Determine the (X, Y) coordinate at the center of the cell enclosing the given text.  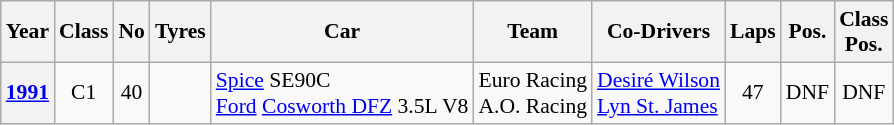
C1 (84, 92)
40 (132, 92)
47 (753, 92)
Year (28, 32)
Class (84, 32)
Pos. (808, 32)
Desiré Wilson Lyn St. James (658, 92)
Car (342, 32)
Tyres (180, 32)
Team (532, 32)
ClassPos. (864, 32)
Laps (753, 32)
Euro Racing A.O. Racing (532, 92)
Spice SE90CFord Cosworth DFZ 3.5L V8 (342, 92)
1991 (28, 92)
Co-Drivers (658, 32)
No (132, 32)
